Scan for the cell matching the given text and deliver its [X, Y] coordinate at center. 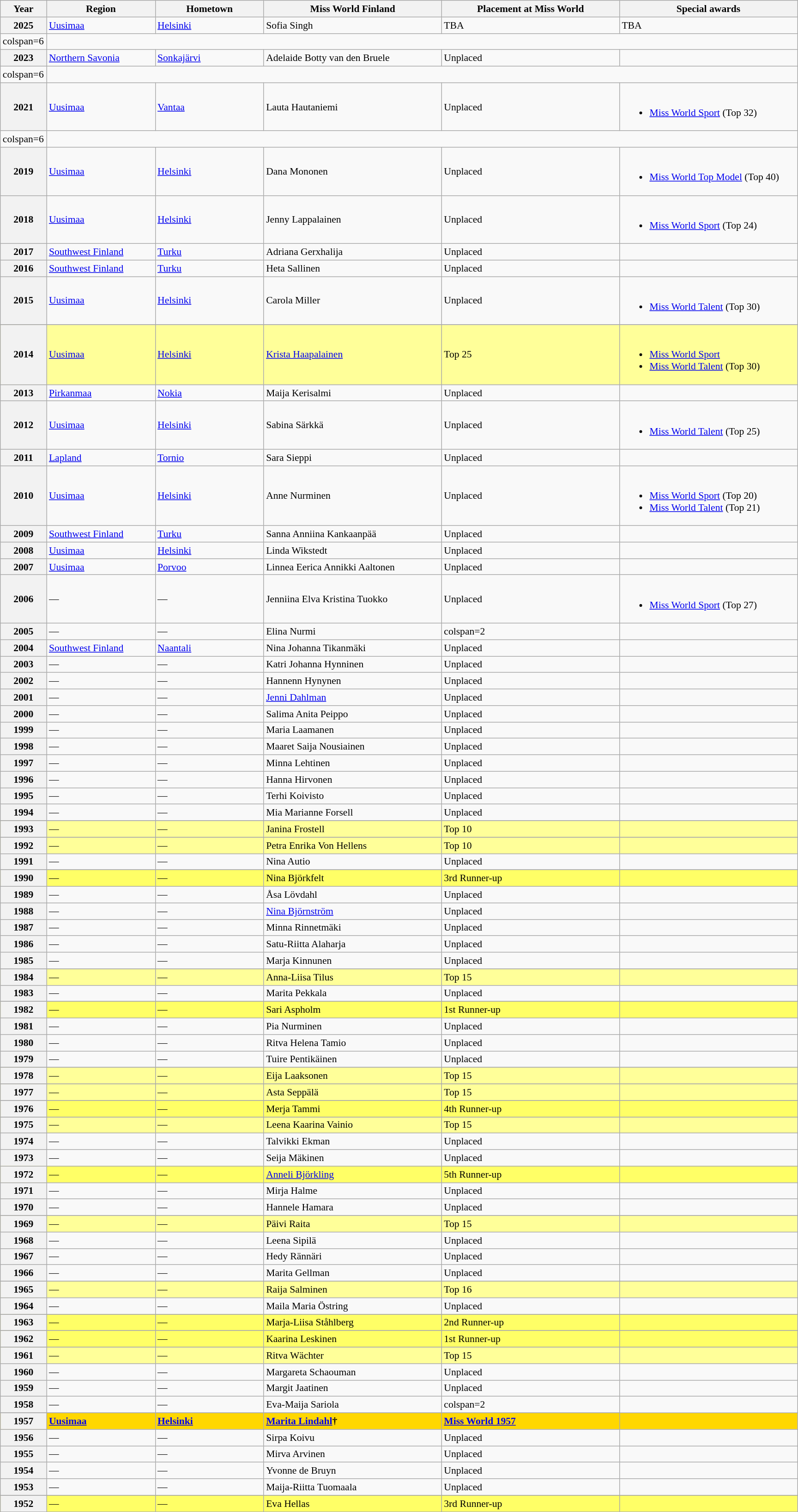
1981 [24, 1027]
Tornio [210, 458]
Naantali [210, 648]
1983 [24, 993]
Nina Björnström [353, 911]
Vantaa [210, 107]
Minna Rinnetmäki [353, 928]
Miss World Top Model (Top 40) [708, 171]
Sari Aspholm [353, 1010]
Carola Miller [353, 301]
Margareta Schaouman [353, 1372]
2005 [24, 632]
1991 [24, 862]
Placement at Miss World [530, 9]
2010 [24, 496]
Terhi Koivisto [353, 796]
Porvoo [210, 567]
1975 [24, 1125]
Eija Laaksonen [353, 1076]
1977 [24, 1092]
Lapland [101, 458]
Åsa Lövdahl [353, 895]
Leena Sipilä [353, 1240]
Miss World Finland [353, 9]
1966 [24, 1273]
1973 [24, 1158]
Minna Lehtinen [353, 763]
1958 [24, 1405]
1955 [24, 1454]
Hannele Hamara [353, 1208]
Merja Tammi [353, 1109]
1970 [24, 1208]
Maria Laamanen [353, 730]
Heta Sallinen [353, 268]
1969 [24, 1224]
Päivi Raita [353, 1224]
Anna-Liisa Tilus [353, 977]
Miss World Sport (Top 20)Miss World Talent (Top 21) [708, 496]
Mirva Arvinen [353, 1454]
1980 [24, 1043]
1995 [24, 796]
1952 [24, 1504]
Tuire Pentikäinen [353, 1059]
Leena Kaarina Vainio [353, 1125]
Maaret Saija Nousiainen [353, 747]
2nd Runner-up [530, 1323]
Katri Johanna Hynninen [353, 665]
1989 [24, 895]
1954 [24, 1471]
Pia Nurminen [353, 1027]
2018 [24, 219]
Linnea Eerica Annikki Aaltonen [353, 567]
1974 [24, 1142]
1996 [24, 780]
2025 [24, 25]
Region [101, 9]
1998 [24, 747]
1962 [24, 1339]
1968 [24, 1240]
1984 [24, 977]
Maija-Riitta Tuomaala [353, 1487]
Jenniina Elva Kristina Tuokko [353, 599]
1985 [24, 961]
Nina Björkfelt [353, 878]
2019 [24, 171]
Miss World Talent (Top 25) [708, 425]
Sofia Singh [353, 25]
1972 [24, 1174]
Elina Nurmi [353, 632]
1997 [24, 763]
2021 [24, 107]
4th Runner-up [530, 1109]
Jenni Dahlman [353, 697]
Krista Haapalainen [353, 355]
Adriana Gerxhalija [353, 252]
Nina Johanna Tikanmäki [353, 648]
Marita Lindahl† [353, 1421]
Raija Salminen [353, 1290]
Talvikki Ekman [353, 1142]
2003 [24, 665]
Hanna Hirvonen [353, 780]
Top 16 [530, 1290]
Mia Marianne Forsell [353, 813]
Eva-Maija Sariola [353, 1405]
2008 [24, 550]
2012 [24, 425]
Sanna Anniina Kankaanpää [353, 534]
Adelaide Botty van den Bruele [353, 58]
Ritva Wächter [353, 1355]
1986 [24, 944]
Petra Enrika Von Hellens [353, 846]
Miss World Sport (Top 32) [708, 107]
Satu-Riitta Alaharja [353, 944]
Nina Autio [353, 862]
2006 [24, 599]
Northern Savonia [101, 58]
Kaarina Leskinen [353, 1339]
Sonkajärvi [210, 58]
Anne Nurminen [353, 496]
1999 [24, 730]
2000 [24, 714]
Anneli Björkling [353, 1174]
1957 [24, 1421]
2009 [24, 534]
1976 [24, 1109]
2015 [24, 301]
Jenny Lappalainen [353, 219]
1978 [24, 1076]
Top 25 [530, 355]
1993 [24, 829]
1963 [24, 1323]
Year [24, 9]
Sara Sieppi [353, 458]
Hannenn Hynynen [353, 681]
Mirja Halme [353, 1191]
Janina Frostell [353, 829]
1988 [24, 911]
Maila Maria Östring [353, 1306]
Marja Kinnunen [353, 961]
2013 [24, 393]
Eva Hellas [353, 1504]
2014 [24, 355]
Margit Jaatinen [353, 1388]
Hedy Rännäri [353, 1257]
Special awards [708, 9]
1965 [24, 1290]
Pirkanmaa [101, 393]
2002 [24, 681]
2001 [24, 697]
1994 [24, 813]
Maija Kerisalmi [353, 393]
Miss World 1957 [530, 1421]
1987 [24, 928]
Seija Mäkinen [353, 1158]
Marita Pekkala [353, 993]
Hometown [210, 9]
1982 [24, 1010]
2007 [24, 567]
Miss World Sport (Top 24) [708, 219]
Miss World SportMiss World Talent (Top 30) [708, 355]
1960 [24, 1372]
1956 [24, 1438]
1959 [24, 1388]
1992 [24, 846]
1961 [24, 1355]
2011 [24, 458]
Sabina Särkkä [353, 425]
Marja-Liisa Ståhlberg [353, 1323]
Salima Anita Peippo [353, 714]
1990 [24, 878]
5th Runner-up [530, 1174]
1967 [24, 1257]
2017 [24, 252]
Miss World Talent (Top 30) [708, 301]
Asta Seppälä [353, 1092]
2016 [24, 268]
Dana Mononen [353, 171]
Ritva Helena Tamio [353, 1043]
Yvonne de Bruyn [353, 1471]
Miss World Sport (Top 27) [708, 599]
Nokia [210, 393]
Lauta Hautaniemi [353, 107]
Linda Wikstedt [353, 550]
1953 [24, 1487]
1971 [24, 1191]
2023 [24, 58]
1979 [24, 1059]
Marita Gellman [353, 1273]
2004 [24, 648]
1964 [24, 1306]
Sirpa Koivu [353, 1438]
